Return (X, Y) of the center of cell containing provided text 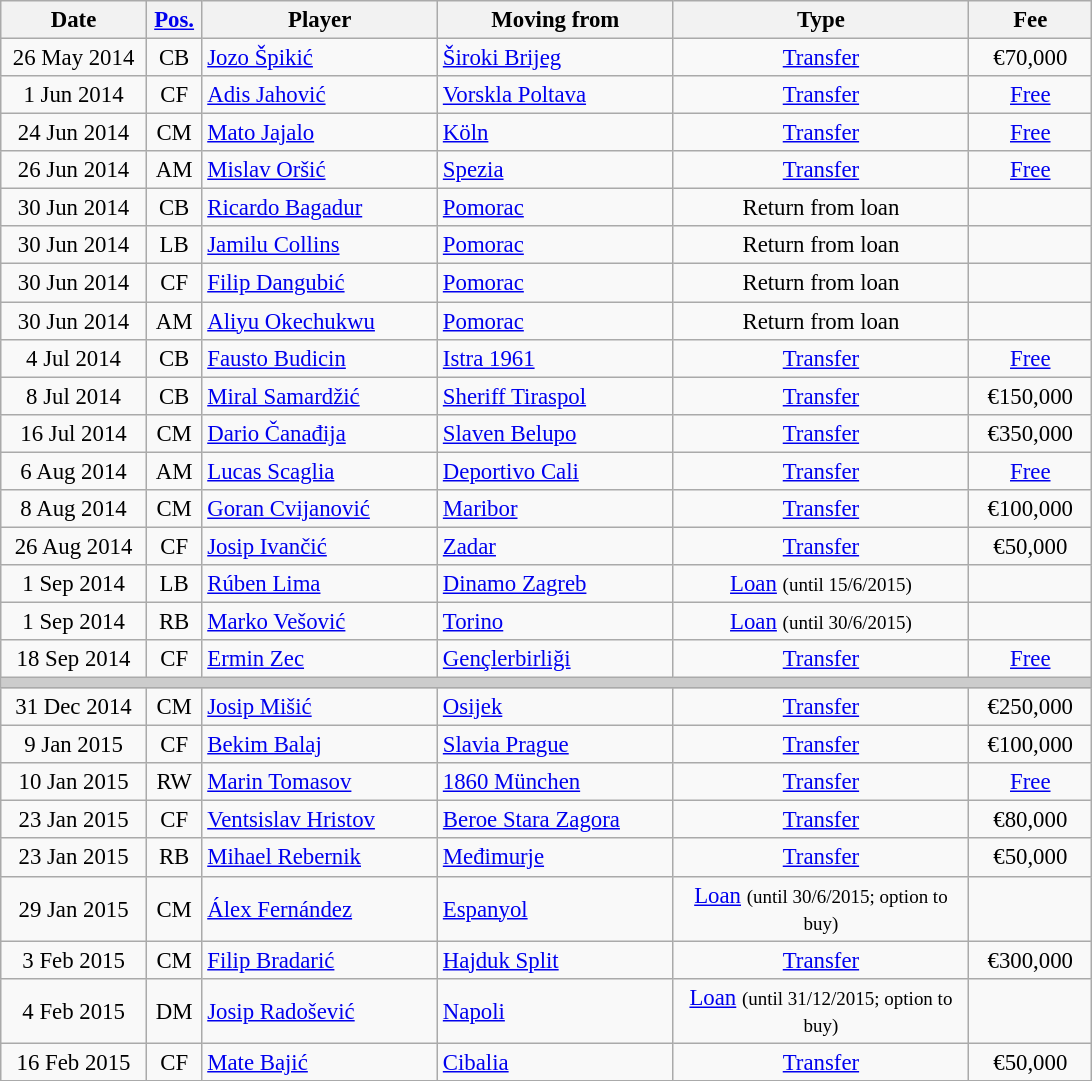
26 Aug 2014 (74, 546)
16 Feb 2015 (74, 1062)
Gençlerbirliği (556, 659)
Josip Mišić (320, 707)
Josip Radošević (320, 1010)
Jozo Špikić (320, 58)
16 Jul 2014 (74, 433)
Loan (until 30/6/2015; option to buy) (821, 908)
Zadar (556, 546)
Goran Cvijanović (320, 509)
Dinamo Zagreb (556, 584)
10 Jan 2015 (74, 782)
Rúben Lima (320, 584)
Filip Bradarić (320, 960)
Međimurje (556, 858)
Dario Čanađija (320, 433)
Ermin Zec (320, 659)
€150,000 (1030, 396)
Marko Vešović (320, 621)
Široki Brijeg (556, 58)
Sheriff Tiraspol (556, 396)
€70,000 (1030, 58)
Espanyol (556, 908)
1860 München (556, 782)
29 Jan 2015 (74, 908)
Álex Fernández (320, 908)
Mate Bajić (320, 1062)
18 Sep 2014 (74, 659)
6 Aug 2014 (74, 471)
Fausto Budicin (320, 358)
Deportivo Cali (556, 471)
DM (174, 1010)
Filip Dangubić (320, 283)
Miral Samardžić (320, 396)
Fee (1030, 20)
Slavia Prague (556, 745)
8 Jul 2014 (74, 396)
1 Jun 2014 (74, 95)
€250,000 (1030, 707)
Loan (until 31/12/2015; option to buy) (821, 1010)
RW (174, 782)
Bekim Balaj (320, 745)
Jamilu Collins (320, 245)
Istra 1961 (556, 358)
4 Feb 2015 (74, 1010)
€350,000 (1030, 433)
Adis Jahović (320, 95)
31 Dec 2014 (74, 707)
Hajduk Split (556, 960)
Napoli (556, 1010)
Ventsislav Hristov (320, 820)
Type (821, 20)
Pos. (174, 20)
€300,000 (1030, 960)
9 Jan 2015 (74, 745)
Torino (556, 621)
€80,000 (1030, 820)
Beroe Stara Zagora (556, 820)
Josip Ivančić (320, 546)
8 Aug 2014 (74, 509)
Player (320, 20)
Köln (556, 133)
3 Feb 2015 (74, 960)
26 May 2014 (74, 58)
Ricardo Bagadur (320, 208)
Mihael Rebernik (320, 858)
Marin Tomasov (320, 782)
Aliyu Okechukwu (320, 321)
Date (74, 20)
Moving from (556, 20)
Loan (until 15/6/2015) (821, 584)
Osijek (556, 707)
Spezia (556, 170)
26 Jun 2014 (74, 170)
Mato Jajalo (320, 133)
24 Jun 2014 (74, 133)
Maribor (556, 509)
Vorskla Poltava (556, 95)
Cibalia (556, 1062)
Mislav Oršić (320, 170)
Lucas Scaglia (320, 471)
4 Jul 2014 (74, 358)
Loan (until 30/6/2015) (821, 621)
Slaven Belupo (556, 433)
